Detect which cell encompasses the target text, then output its [x, y] center coordinate. 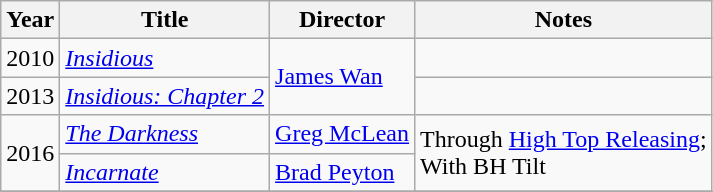
Brad Peyton [342, 172]
Year [30, 20]
Through High Top Releasing;With BH Tilt [564, 153]
Title [165, 20]
Insidious [165, 58]
2013 [30, 96]
Insidious: Chapter 2 [165, 96]
Incarnate [165, 172]
Notes [564, 20]
James Wan [342, 77]
2016 [30, 153]
2010 [30, 58]
Greg McLean [342, 134]
Director [342, 20]
The Darkness [165, 134]
